Search for the cell housing the specified text and yield its (x, y) center coordinate. 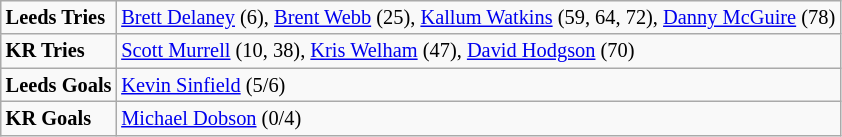
Leeds Goals (59, 85)
Leeds Tries (59, 17)
KR Tries (59, 51)
Brett Delaney (6), Brent Webb (25), Kallum Watkins (59, 64, 72), Danny McGuire (78) (478, 17)
Michael Dobson (0/4) (478, 118)
Scott Murrell (10, 38), Kris Welham (47), David Hodgson (70) (478, 51)
KR Goals (59, 118)
Kevin Sinfield (5/6) (478, 85)
